Locate the cell with the specified text and output its [x, y] center coordinate. 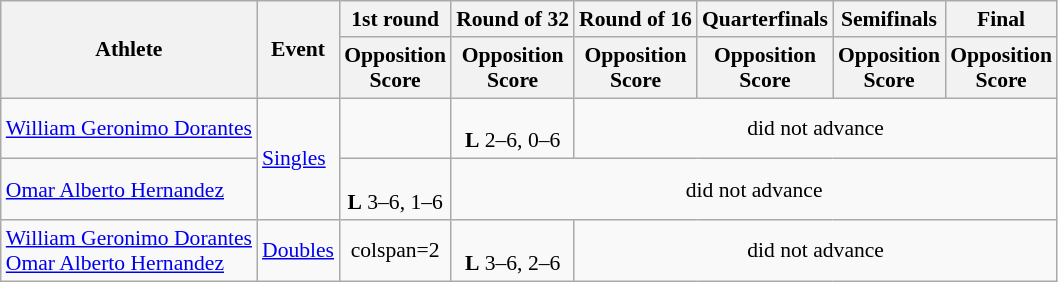
Quarterfinals [765, 19]
Singles [298, 159]
William Geronimo DorantesOmar Alberto Hernandez [129, 250]
L 3–6, 1–6 [395, 190]
Semifinals [889, 19]
Event [298, 50]
colspan=2 [395, 250]
L 3–6, 2–6 [512, 250]
Omar Alberto Hernandez [129, 190]
Final [1001, 19]
Athlete [129, 50]
Round of 16 [636, 19]
Round of 32 [512, 19]
William Geronimo Dorantes [129, 128]
L 2–6, 0–6 [512, 128]
Doubles [298, 250]
1st round [395, 19]
